Identify which cell holds the provided text, then report its [x, y] central coordinate. 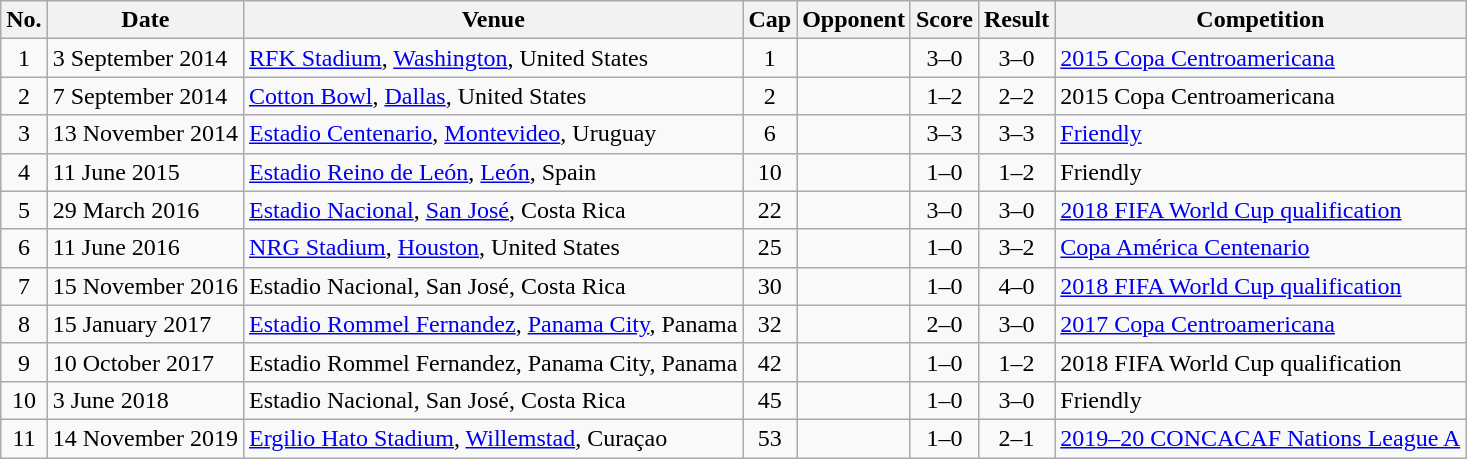
11 June 2016 [145, 248]
7 September 2014 [145, 96]
30 [770, 286]
2–0 [944, 324]
Estadio Reino de León, León, Spain [494, 172]
2017 Copa Centroamericana [1260, 324]
Venue [494, 20]
Result [1016, 20]
29 March 2016 [145, 210]
Ergilio Hato Stadium, Willemstad, Curaçao [494, 438]
Score [944, 20]
3 September 2014 [145, 58]
15 January 2017 [145, 324]
3 June 2018 [145, 400]
RFK Stadium, Washington, United States [494, 58]
11 June 2015 [145, 172]
Opponent [854, 20]
25 [770, 248]
5 [24, 210]
14 November 2019 [145, 438]
32 [770, 324]
Competition [1260, 20]
9 [24, 362]
Copa América Centenario [1260, 248]
4–0 [1016, 286]
11 [24, 438]
2–1 [1016, 438]
Cap [770, 20]
4 [24, 172]
13 November 2014 [145, 134]
Estadio Centenario, Montevideo, Uruguay [494, 134]
22 [770, 210]
45 [770, 400]
NRG Stadium, Houston, United States [494, 248]
8 [24, 324]
Cotton Bowl, Dallas, United States [494, 96]
2019–20 CONCACAF Nations League A [1260, 438]
No. [24, 20]
7 [24, 286]
Date [145, 20]
2–2 [1016, 96]
53 [770, 438]
3 [24, 134]
42 [770, 362]
3–2 [1016, 248]
15 November 2016 [145, 286]
10 October 2017 [145, 362]
